Output the (X, Y) coordinate of the center of the cell containing the given text.  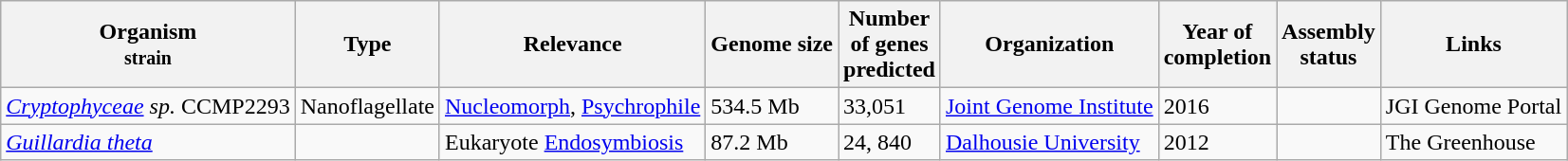
Year ofcompletion (1217, 45)
The Greenhouse (1473, 142)
33,051 (890, 106)
Guillardia theta (148, 142)
Links (1473, 45)
Nanoflagellate (367, 106)
Joint Genome Institute (1049, 106)
87.2 Mb (772, 142)
Cryptophyceae sp. CCMP2293 (148, 106)
2012 (1217, 142)
534.5 Mb (772, 106)
Genome size (772, 45)
Assemblystatus (1329, 45)
Dalhousie University (1049, 142)
Type (367, 45)
Relevance (572, 45)
2016 (1217, 106)
Organismstrain (148, 45)
JGI Genome Portal (1473, 106)
Numberof genespredicted (890, 45)
Organization (1049, 45)
Eukaryote Endosymbiosis (572, 142)
Nucleomorph, Psychrophile (572, 106)
24, 840 (890, 142)
